Provide the (x, y) coordinate of the cell's center where the given text is located.  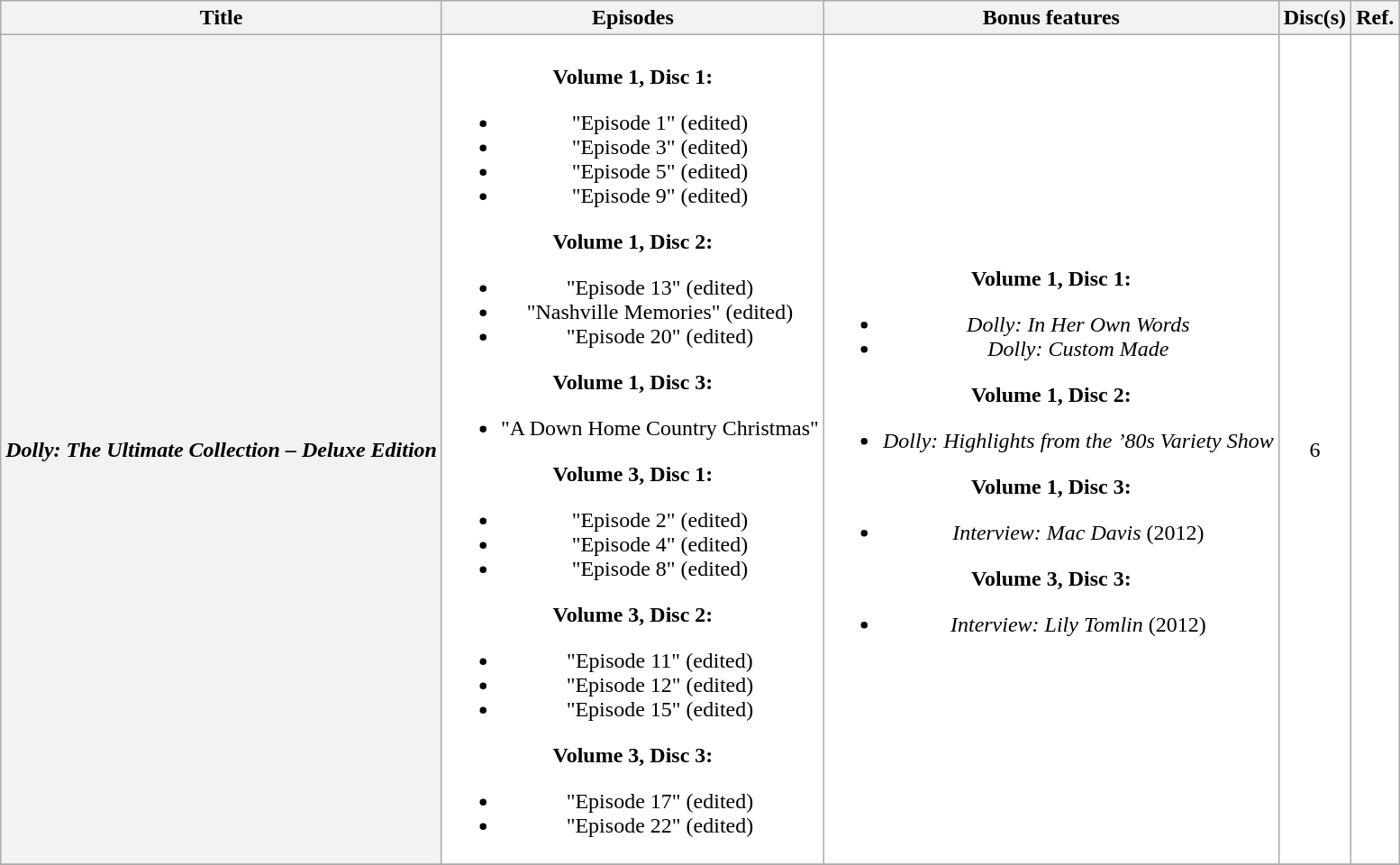
6 (1314, 450)
Dolly: The Ultimate Collection – Deluxe Edition (222, 450)
Disc(s) (1314, 18)
Bonus features (1050, 18)
Ref. (1375, 18)
Title (222, 18)
Episodes (632, 18)
